Provide the [X, Y] coordinate of the cell's center where the given text is located.  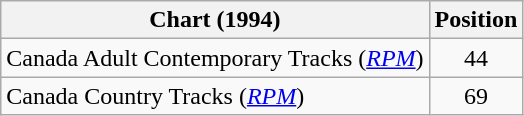
Canada Country Tracks (RPM) [215, 96]
Canada Adult Contemporary Tracks (RPM) [215, 58]
Position [476, 20]
69 [476, 96]
Chart (1994) [215, 20]
44 [476, 58]
